From the cell containing the given text, extract its center point as (x, y) coordinate. 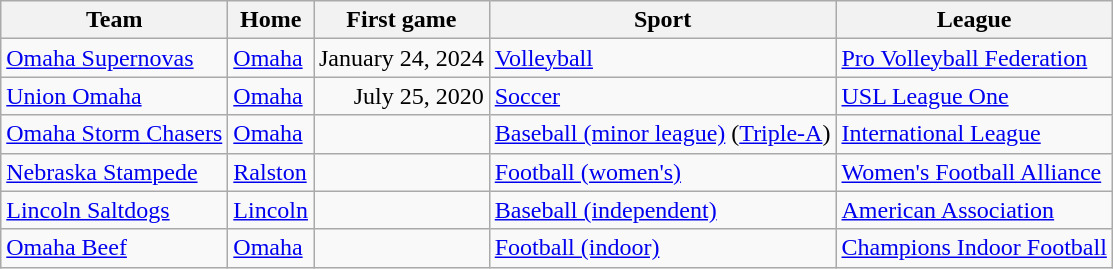
Soccer (662, 96)
Ralston (271, 172)
American Association (974, 210)
Nebraska Stampede (114, 172)
USL League One (974, 96)
Women's Football Alliance (974, 172)
Omaha Storm Chasers (114, 134)
Omaha Beef (114, 248)
International League (974, 134)
Lincoln (271, 210)
Football (women's) (662, 172)
January 24, 2024 (402, 58)
Omaha Supernovas (114, 58)
Baseball (minor league) (Triple-A) (662, 134)
Home (271, 20)
Lincoln Saltdogs (114, 210)
First game (402, 20)
League (974, 20)
Baseball (independent) (662, 210)
Union Omaha (114, 96)
Pro Volleyball Federation (974, 58)
Sport (662, 20)
Football (indoor) (662, 248)
July 25, 2020 (402, 96)
Champions Indoor Football (974, 248)
Team (114, 20)
Volleyball (662, 58)
